For the text-containing cell, return its midpoint in [x, y] coordinate format. 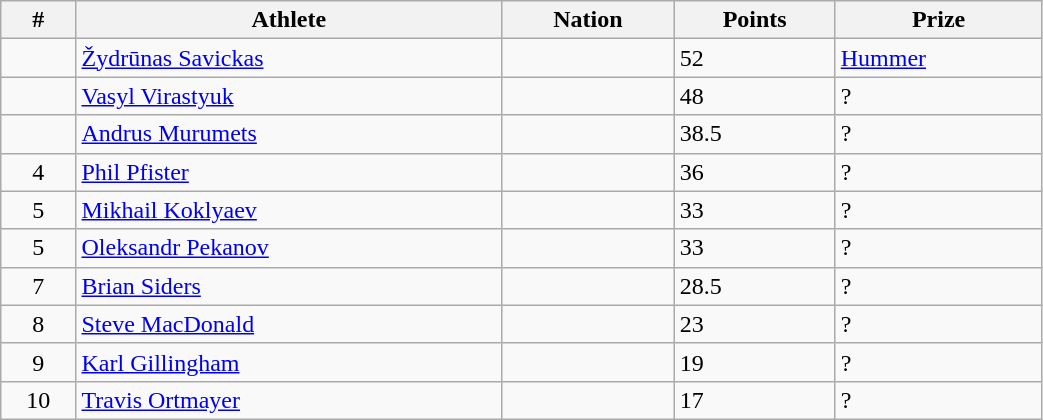
Žydrūnas Savickas [289, 58]
17 [754, 400]
Nation [588, 20]
4 [38, 172]
Phil Pfister [289, 172]
48 [754, 96]
38.5 [754, 134]
7 [38, 286]
36 [754, 172]
Vasyl Virastyuk [289, 96]
23 [754, 324]
Athlete [289, 20]
19 [754, 362]
52 [754, 58]
# [38, 20]
Andrus Murumets [289, 134]
Steve MacDonald [289, 324]
10 [38, 400]
9 [38, 362]
Hummer [938, 58]
Points [754, 20]
Brian Siders [289, 286]
Prize [938, 20]
28.5 [754, 286]
Mikhail Koklyaev [289, 210]
Karl Gillingham [289, 362]
Oleksandr Pekanov [289, 248]
Travis Ortmayer [289, 400]
8 [38, 324]
